Scan for the cell matching the given text and deliver its (x, y) coordinate at center. 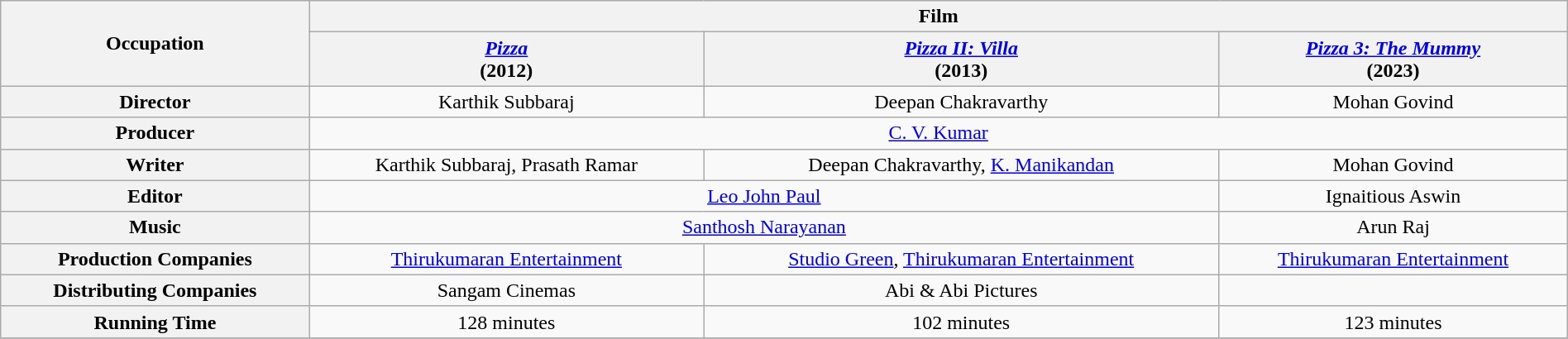
123 minutes (1394, 322)
Deepan Chakravarthy, K. Manikandan (961, 165)
Pizza II: Villa (2013) (961, 60)
Director (155, 102)
Pizza 3: The Mummy (2023) (1394, 60)
Occupation (155, 43)
128 minutes (506, 322)
Abi & Abi Pictures (961, 290)
Santhosh Narayanan (764, 227)
Karthik Subbaraj, Prasath Ramar (506, 165)
Leo John Paul (764, 196)
Running Time (155, 322)
Ignaitious Aswin (1394, 196)
C. V. Kumar (938, 133)
102 minutes (961, 322)
Studio Green, Thirukumaran Entertainment (961, 259)
Sangam Cinemas (506, 290)
Karthik Subbaraj (506, 102)
Deepan Chakravarthy (961, 102)
Distributing Companies (155, 290)
Music (155, 227)
Arun Raj (1394, 227)
Editor (155, 196)
Producer (155, 133)
Film (938, 17)
Writer (155, 165)
Pizza (2012) (506, 60)
Production Companies (155, 259)
